Extract the (x, y) coordinate from the center of the cell holding the provided text.  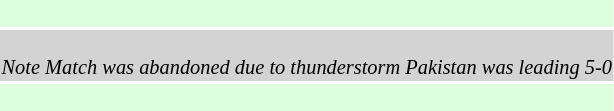
Note Match was abandoned due to thunderstorm Pakistan was leading 5-0 (307, 56)
